Find where the given text appears and provide that cell's center as (x, y) coordinate. 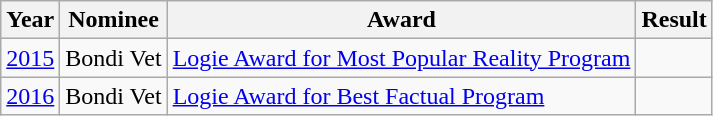
2015 (30, 58)
Logie Award for Best Factual Program (402, 96)
Result (674, 20)
Nominee (114, 20)
Year (30, 20)
2016 (30, 96)
Logie Award for Most Popular Reality Program (402, 58)
Award (402, 20)
